From the cell containing the given text, extract its center point as [x, y] coordinate. 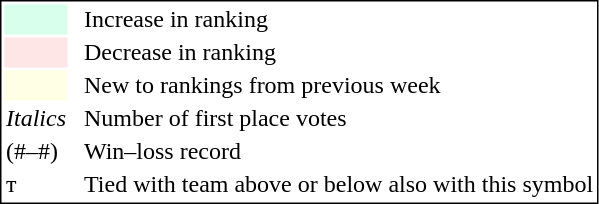
т [36, 185]
Win–loss record [338, 151]
Number of first place votes [338, 119]
Increase in ranking [338, 19]
Decrease in ranking [338, 53]
Tied with team above or below also with this symbol [338, 185]
New to rankings from previous week [338, 85]
(#–#) [36, 151]
Italics [36, 119]
